Identify which cell holds the provided text, then report its [X, Y] central coordinate. 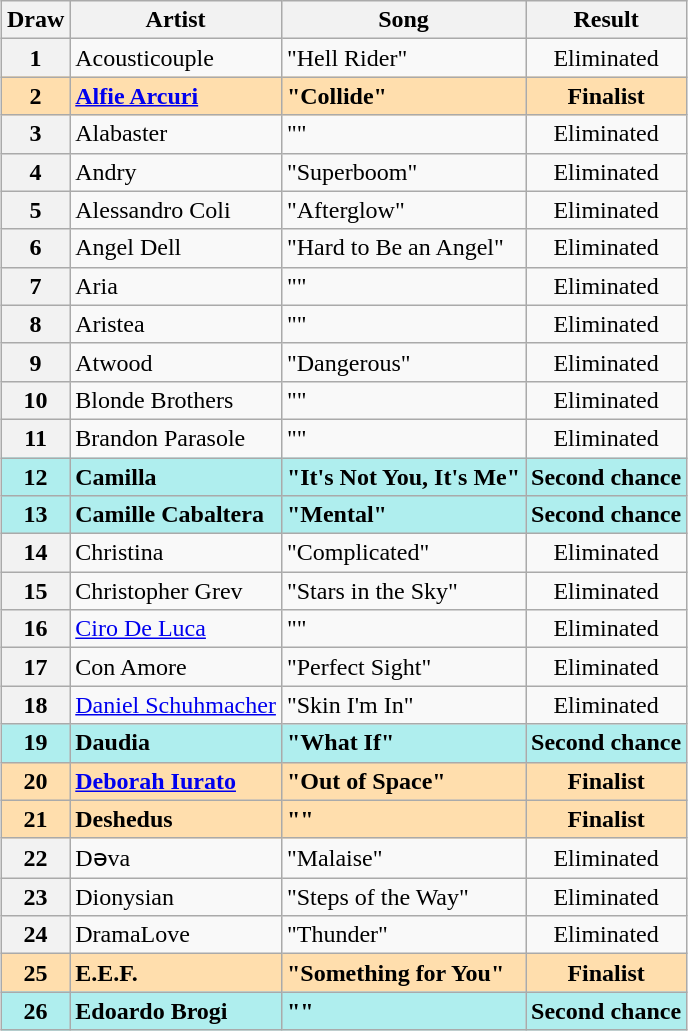
Ciro De Luca [176, 629]
"Superboom" [403, 172]
2 [35, 96]
9 [35, 362]
24 [35, 935]
6 [35, 248]
23 [35, 897]
Alfie Arcuri [176, 96]
Edoardo Brogi [176, 1011]
10 [35, 400]
Camilla [176, 477]
Draw [35, 20]
Alessandro Coli [176, 210]
Daudia [176, 743]
26 [35, 1011]
"What If" [403, 743]
"It's Not You, It's Me" [403, 477]
Christopher Grev [176, 591]
Atwood [176, 362]
25 [35, 973]
"Thunder" [403, 935]
19 [35, 743]
Aria [176, 286]
Andry [176, 172]
Aristea [176, 324]
5 [35, 210]
"Hell Rider" [403, 58]
4 [35, 172]
8 [35, 324]
Daniel Schuhmacher [176, 705]
11 [35, 438]
Con Amore [176, 667]
"Something for You" [403, 973]
"Hard to Be an Angel" [403, 248]
Deborah Iurato [176, 781]
Camille Cabaltera [176, 515]
Dəva [176, 858]
"Complicated" [403, 553]
Christina [176, 553]
Angel Dell [176, 248]
"Skin I'm In" [403, 705]
17 [35, 667]
Brandon Parasole [176, 438]
20 [35, 781]
Blonde Brothers [176, 400]
"Dangerous" [403, 362]
"Perfect Sight" [403, 667]
DramaLove [176, 935]
Song [403, 20]
1 [35, 58]
21 [35, 819]
18 [35, 705]
22 [35, 858]
E.E.F. [176, 973]
Acousticouple [176, 58]
16 [35, 629]
"Collide" [403, 96]
Alabaster [176, 134]
7 [35, 286]
14 [35, 553]
"Stars in the Sky" [403, 591]
12 [35, 477]
"Out of Space" [403, 781]
"Afterglow" [403, 210]
3 [35, 134]
"Malaise" [403, 858]
Dionysian [176, 897]
Deshedus [176, 819]
Result [606, 20]
Artist [176, 20]
"Mental" [403, 515]
15 [35, 591]
"Steps of the Way" [403, 897]
13 [35, 515]
